Detect which cell encompasses the target text, then output its [x, y] center coordinate. 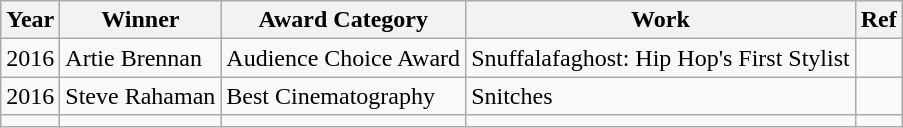
Year [30, 20]
Work [661, 20]
Ref [878, 20]
Snuffalafaghost: Hip Hop's First Stylist [661, 58]
Snitches [661, 96]
Steve Rahaman [140, 96]
Winner [140, 20]
Audience Choice Award [344, 58]
Best Cinematography [344, 96]
Artie Brennan [140, 58]
Award Category [344, 20]
